Scan for the cell matching the given text and deliver its (x, y) coordinate at center. 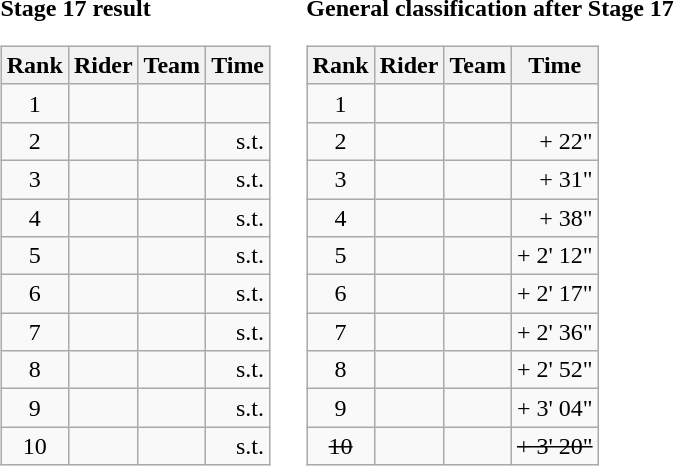
+ 3' 04" (554, 408)
+ 2' 36" (554, 332)
+ 2' 52" (554, 370)
+ 2' 12" (554, 256)
+ 31" (554, 179)
+ 3' 20" (554, 446)
+ 22" (554, 141)
+ 38" (554, 217)
+ 2' 17" (554, 294)
